Output the [x, y] coordinate of the center of the cell containing the given text.  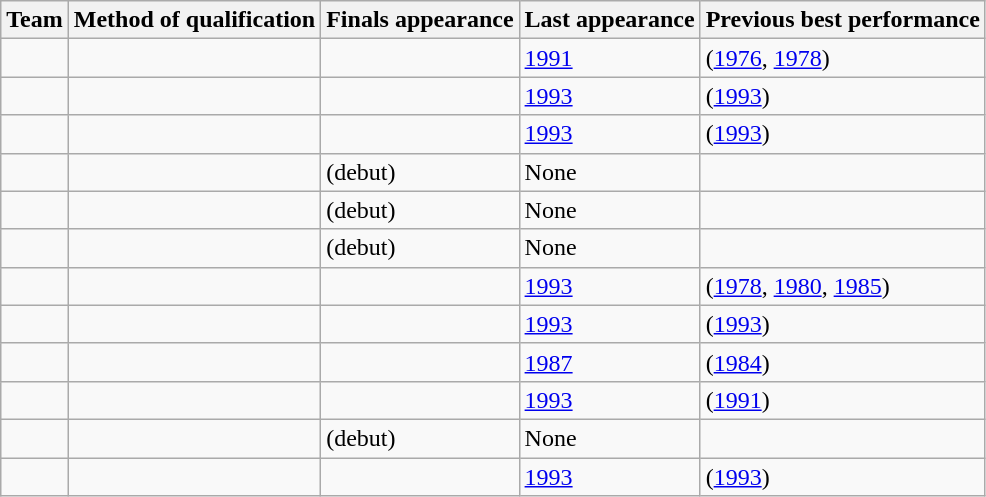
(1984) [842, 362]
(1976, 1978) [842, 58]
Team [35, 20]
(1978, 1980, 1985) [842, 286]
Previous best performance [842, 20]
Method of qualification [194, 20]
(1991) [842, 400]
1987 [610, 362]
1991 [610, 58]
Last appearance [610, 20]
Finals appearance [420, 20]
